Find where the given text appears and provide that cell's center as [x, y] coordinate. 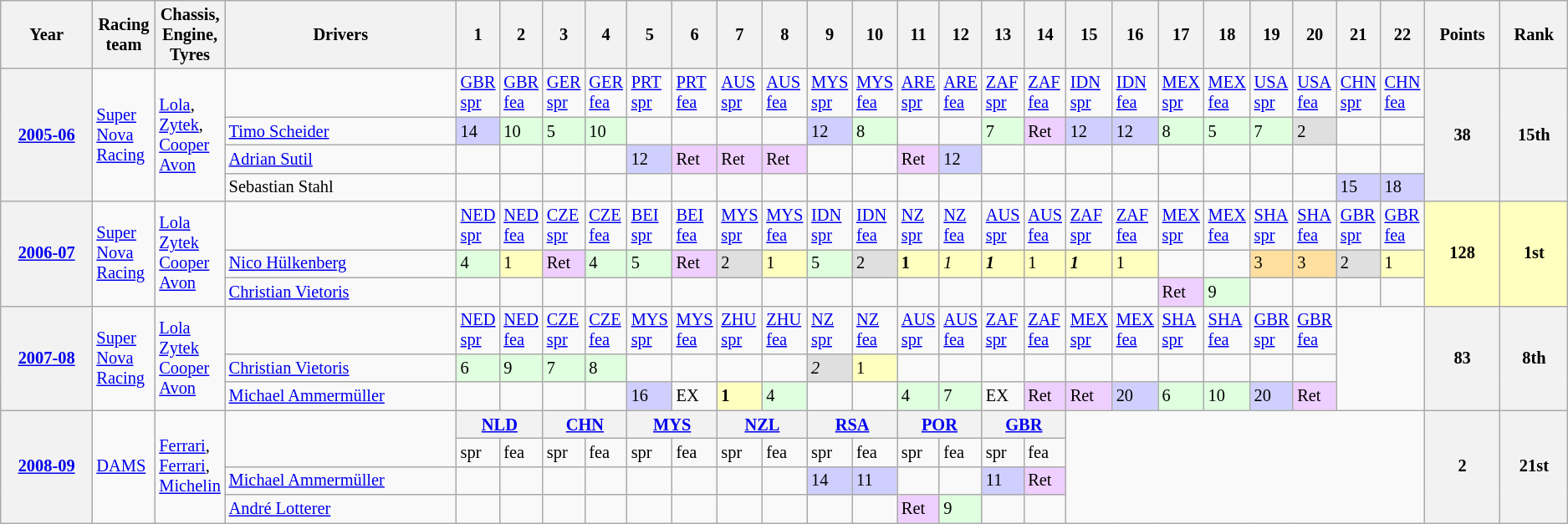
DAMS [124, 466]
Sebastian Stahl [341, 187]
21 [1358, 34]
CHN fea [1403, 93]
PRT spr [650, 93]
PRT fea [695, 93]
Drivers [341, 34]
USA fea [1315, 93]
Adrian Sutil [341, 159]
NZL [763, 425]
POR [940, 425]
17 [1181, 34]
21st [1534, 466]
GER spr [564, 93]
GBR [1024, 425]
Chassis,Engine,Tyres [189, 34]
ARE spr [918, 93]
CHN spr [1358, 93]
ZHU spr [740, 330]
Ferrari,Ferrari,Michelin [189, 466]
NLD [500, 425]
BEI fea [695, 226]
2005-06 [47, 135]
ARE fea [960, 93]
Rank [1534, 34]
2008-09 [47, 466]
Timo Scheider [341, 131]
128 [1462, 254]
19 [1272, 34]
Year [47, 34]
1st [1534, 254]
2006-07 [47, 254]
BEI spr [650, 226]
Nico Hülkenberg [341, 263]
CHN [585, 425]
2007-08 [47, 358]
André Lotterer [341, 509]
83 [1462, 358]
38 [1462, 135]
13 [1003, 34]
8th [1534, 358]
Lola,Zytek,Cooper Avon [189, 135]
15th [1534, 135]
USA spr [1272, 93]
ZHU fea [784, 330]
RSA [852, 425]
MYS [672, 425]
Points [1462, 34]
GER fea [605, 93]
Racingteam [124, 34]
22 [1403, 34]
